Locate the cell with the specified text and output its [X, Y] center coordinate. 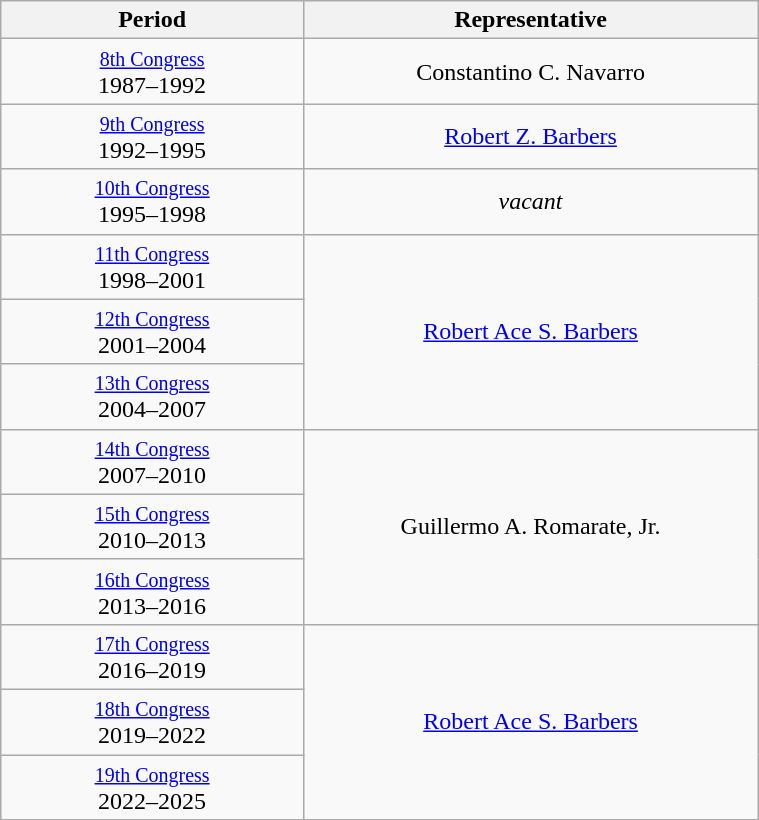
Representative [530, 20]
11th Congress1998–2001 [152, 266]
Robert Z. Barbers [530, 136]
9th Congress1992–1995 [152, 136]
10th Congress1995–1998 [152, 202]
8th Congress1987–1992 [152, 72]
19th Congress2022–2025 [152, 786]
Constantino C. Navarro [530, 72]
vacant [530, 202]
17th Congress2016–2019 [152, 656]
16th Congress2013–2016 [152, 592]
15th Congress2010–2013 [152, 526]
14th Congress2007–2010 [152, 462]
Period [152, 20]
13th Congress2004–2007 [152, 396]
18th Congress2019–2022 [152, 722]
Guillermo A. Romarate, Jr. [530, 526]
12th Congress2001–2004 [152, 332]
